Return the (X, Y) coordinate for the center point of the cell that contains the specified text.  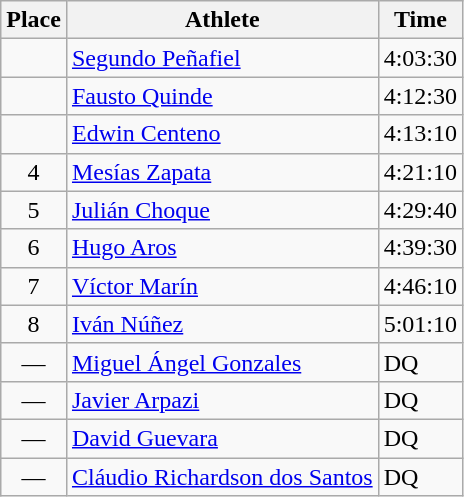
4:46:10 (420, 286)
6 (34, 248)
4:39:30 (420, 248)
4:13:10 (420, 134)
Time (420, 20)
Hugo Aros (222, 248)
Julián Choque (222, 210)
Fausto Quinde (222, 96)
5:01:10 (420, 324)
Víctor Marín (222, 286)
5 (34, 210)
Cláudio Richardson dos Santos (222, 477)
8 (34, 324)
Athlete (222, 20)
4:03:30 (420, 58)
4:12:30 (420, 96)
Miguel Ángel Gonzales (222, 362)
Iván Núñez (222, 324)
Mesías Zapata (222, 172)
David Guevara (222, 438)
4 (34, 172)
Segundo Peñafiel (222, 58)
Javier Arpazi (222, 400)
7 (34, 286)
Edwin Centeno (222, 134)
4:21:10 (420, 172)
Place (34, 20)
4:29:40 (420, 210)
